Return (x, y) of the center of cell containing provided text 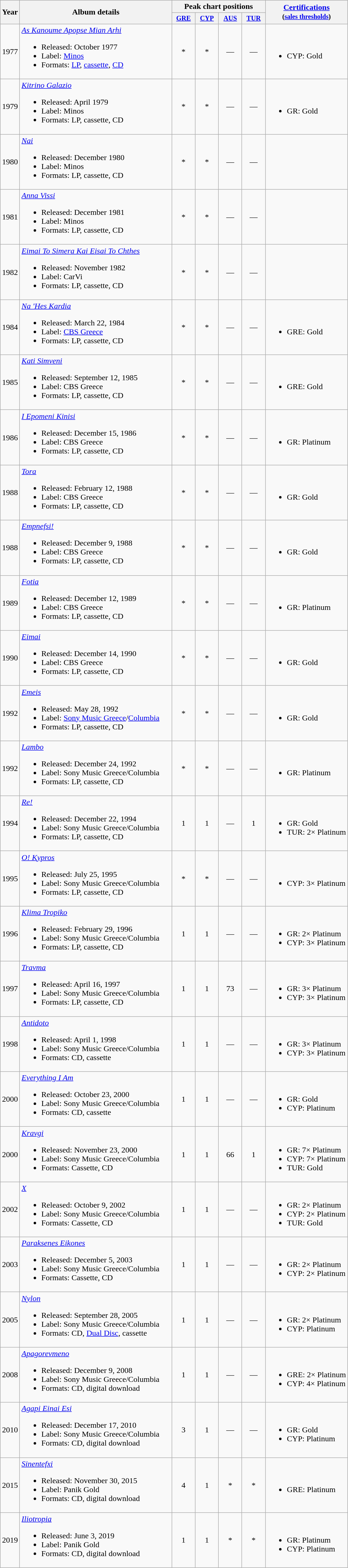
GR: 2× PlatinumCYP: Platinum (306, 1319)
2003 (10, 1265)
2005 (10, 1319)
1995 (10, 879)
ApagorevmenoReleased: December 9, 2008Label: Sony Music Greece/ColumbiaFormats: CD, digital download (96, 1375)
I Epomeni KinisiReleased: December 15, 1986Label: CBS GreeceFormats: LP, cassette, CD (96, 438)
As Kanoume Apopse Mian ArhiReleased: October 1977Label: MinosFormats: LP, cassette, CD (96, 51)
Kati SimveniReleased: September 12, 1985Label: CBS GreeceFormats: LP, cassette, CD (96, 382)
LamboReleased: December 24, 1992Label: Sony Music Greece/ColumbiaFormats: LP, cassette, CD (96, 768)
Klima TropikoReleased: February 29, 1996Label: Sony Music Greece/ColumbiaFormats: LP, cassette, CD (96, 933)
NylonReleased: September 28, 2005Label: Sony Music Greece/ColumbiaFormats: CD, Dual Disc, cassette (96, 1319)
66 (230, 1154)
GR: 2× PlatinumCYP: 2× PlatinumTUR: Gold (306, 1209)
CYP (207, 18)
2010 (10, 1430)
1985 (10, 382)
O! KyprosReleased: July 25, 1995Label: Sony Music Greece/ColumbiaFormats: LP, cassette, CD (96, 879)
GR: 2× PlatinumCYP: 2× Platinum (306, 1265)
SinentefxiReleased: November 30, 2015Label: Panik GoldFormats: CD, digital download (96, 1485)
1989 (10, 603)
1997 (10, 989)
1982 (10, 272)
1977 (10, 51)
73 (230, 989)
Eimai To Simera Kai Eisai To ChthesReleased: November 1982Label: CarViFormats: LP, cassette, CD (96, 272)
1996 (10, 933)
GR: 2× PlatinumCYP: 3× Platinum (306, 933)
NaiReleased: December 1980Label: MinosFormats: LP, cassette, CD (96, 162)
Na 'Hes KardiaReleased: March 22, 1984Label: CBS GreeceFormats: LP, cassette, CD (96, 327)
GRE: Platinum (306, 1485)
Anna VissiReleased: December 1981Label: MinosFormats: LP, cassette, CD (96, 217)
GR: GoldTUR: 2× Platinum (306, 823)
Certifications(sales thresholds) (306, 12)
Album details (96, 12)
EmeisReleased: May 28, 1992Label: Sony Music Greece/ColumbiaFormats: LP, cassette, CD (96, 713)
1980 (10, 162)
ToraReleased: February 12, 1988Label: CBS GreeceFormats: LP, cassette, CD (96, 492)
IliotropiaReleased: June 3, 2019Label: Panik GoldFormats: CD, digital download (96, 1540)
EimaiReleased: December 14, 1990Label: CBS GreeceFormats: LP, cassette, CD (96, 658)
1998 (10, 1044)
Agapi Einai EsiReleased: December 17, 2010Label: Sony Music Greece/ColumbiaFormats: CD, digital download (96, 1430)
1984 (10, 327)
2019 (10, 1540)
1981 (10, 217)
XReleased: October 9, 2002Label: Sony Music Greece/ColumbiaFormats: Cassette, CD (96, 1209)
2008 (10, 1375)
GR: PlatinumCYP: Platinum (306, 1540)
CYP: Gold (306, 51)
1986 (10, 438)
GRE (183, 18)
2015 (10, 1485)
TUR (253, 18)
2002 (10, 1209)
KravgiReleased: November 23, 2000Label: Sony Music Greece/ColumbiaFormats: Cassette, CD (96, 1154)
Empnefsi!Released: December 9, 1988Label: CBS GreeceFormats: LP, cassette, CD (96, 548)
CYP: 3× Platinum (306, 879)
3 (183, 1430)
1990 (10, 658)
4 (183, 1485)
AntidotoReleased: April 1, 1998Label: Sony Music Greece/ColumbiaFormats: CD, cassette (96, 1044)
TravmaReleased: April 16, 1997Label: Sony Music Greece/ColumbiaFormats: LP, cassette, CD (96, 989)
GR: 7× PlatinumCYP: 7× PlatinumTUR: Gold (306, 1154)
FotiaReleased: December 12, 1989Label: CBS GreeceFormats: LP, cassette, CD (96, 603)
GRE: 2× PlatinumCYP: 4× Platinum (306, 1375)
Kitrino GalazioReleased: April 1979Label: MinosFormats: LP, cassette, CD (96, 107)
Everything I AmReleased: October 23, 2000Label: Sony Music Greece/ColumbiaFormats: CD, cassette (96, 1099)
1979 (10, 107)
Re!Released: December 22, 1994Label: Sony Music Greece/ColumbiaFormats: LP, cassette, CD (96, 823)
AUS (230, 18)
Paraksenes EikonesReleased: December 5, 2003Label: Sony Music Greece/ColumbiaFormats: Cassette, CD (96, 1265)
Peak chart positions (218, 7)
Year (10, 12)
1994 (10, 823)
